For the text-containing cell, return its midpoint in (X, Y) coordinate format. 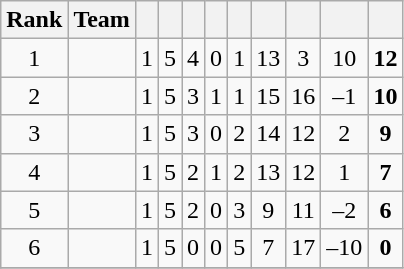
11 (304, 210)
16 (304, 96)
–2 (344, 210)
14 (268, 134)
–1 (344, 96)
–10 (344, 248)
Team (102, 20)
Rank (34, 20)
15 (268, 96)
17 (304, 248)
